Scan for the cell matching the given text and deliver its [X, Y] coordinate at center. 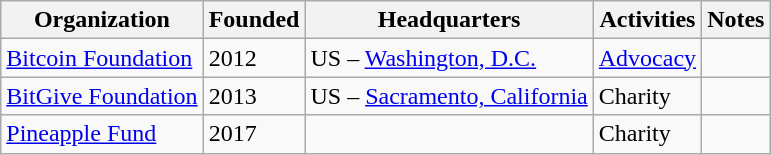
Bitcoin Foundation [102, 58]
Headquarters [449, 20]
US – Washington, D.C. [449, 58]
BitGive Foundation [102, 96]
2017 [254, 134]
Activities [647, 20]
Pineapple Fund [102, 134]
Advocacy [647, 58]
2013 [254, 96]
US – Sacramento, California [449, 96]
Organization [102, 20]
Founded [254, 20]
2012 [254, 58]
Notes [736, 20]
